Output the (x, y) coordinate of the center of the cell containing the given text.  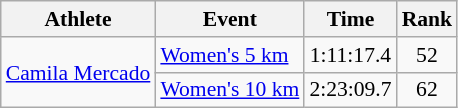
62 (428, 90)
Women's 10 km (230, 90)
Event (230, 19)
52 (428, 55)
2:23:09.7 (350, 90)
Time (350, 19)
Camila Mercado (78, 72)
Rank (428, 19)
Athlete (78, 19)
1:11:17.4 (350, 55)
Women's 5 km (230, 55)
